Pinpoint the cell where the given text exists, returning its (X, Y) midpoint coordinate. 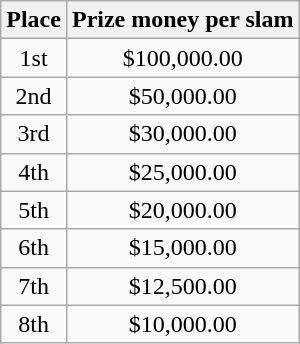
1st (34, 58)
5th (34, 210)
Place (34, 20)
Prize money per slam (182, 20)
$15,000.00 (182, 248)
$50,000.00 (182, 96)
3rd (34, 134)
8th (34, 324)
$30,000.00 (182, 134)
6th (34, 248)
4th (34, 172)
$20,000.00 (182, 210)
$10,000.00 (182, 324)
$100,000.00 (182, 58)
7th (34, 286)
2nd (34, 96)
$12,500.00 (182, 286)
$25,000.00 (182, 172)
